Extract the (X, Y) coordinate from the center of the cell holding the provided text.  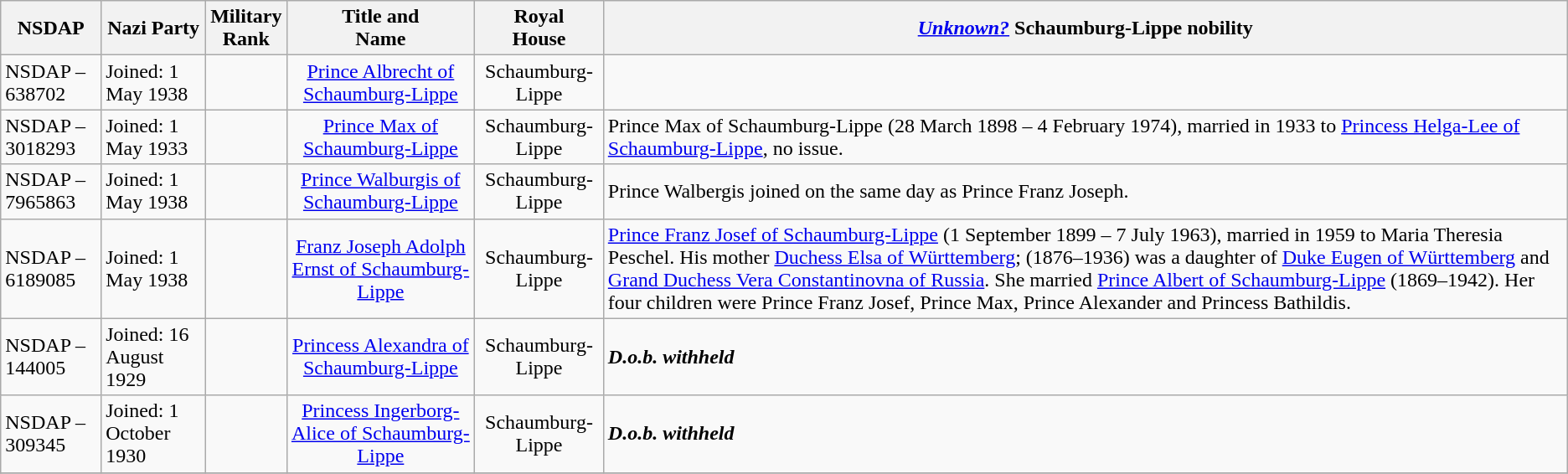
Nazi Party (154, 28)
Prince Max of Schaumburg-Lippe (28 March 1898 – 4 February 1974), married in 1933 to Princess Helga-Lee of Schaumburg-Lippe, no issue. (1086, 137)
Prince Albrecht of Schaumburg-Lippe (380, 82)
Unknown? Schaumburg-Lippe nobility (1086, 28)
NSDAP –144005 (51, 357)
Princess Alexandra of Schaumburg-Lippe (380, 357)
RoyalHouse (539, 28)
Prince Walburgis of Schaumburg-Lippe (380, 191)
NSDAP – 3018293 (51, 137)
NSDAP – 6189085 (51, 268)
Title andName (380, 28)
Joined: 16 August 1929 (154, 357)
Prince Walbergis joined on the same day as Prince Franz Joseph. (1086, 191)
MilitaryRank (246, 28)
Prince Max of Schaumburg-Lippe (380, 137)
NSDAP – 638702 (51, 82)
NSDAP – 309345 (51, 434)
NSDAP – 7965863 (51, 191)
NSDAP (51, 28)
Franz Joseph Adolph Ernst of Schaumburg-Lippe (380, 268)
Joined: 1 October 1930 (154, 434)
Joined: 1 May 1933 (154, 137)
Princess Ingerborg-Alice of Schaumburg-Lippe (380, 434)
